Find where the given text appears and provide that cell's center as [x, y] coordinate. 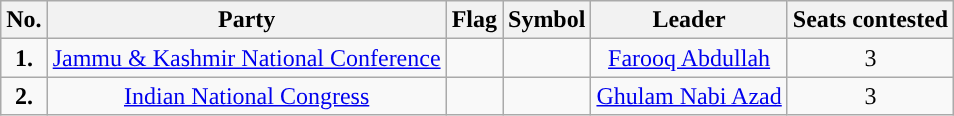
Farooq Abdullah [689, 58]
2. [24, 96]
1. [24, 58]
Symbol [546, 20]
Seats contested [870, 20]
Indian National Congress [246, 96]
No. [24, 20]
Jammu & Kashmir National Conference [246, 58]
Ghulam Nabi Azad [689, 96]
Flag [474, 20]
Leader [689, 20]
Party [246, 20]
